Locate the cell with the specified text and output its [X, Y] center coordinate. 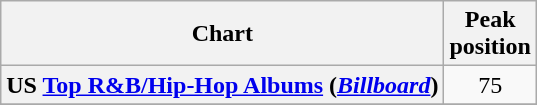
75 [490, 85]
US Top R&B/Hip-Hop Albums (Billboard) [222, 85]
Chart [222, 34]
Peakposition [490, 34]
